Detect which cell encompasses the target text, then output its (X, Y) center coordinate. 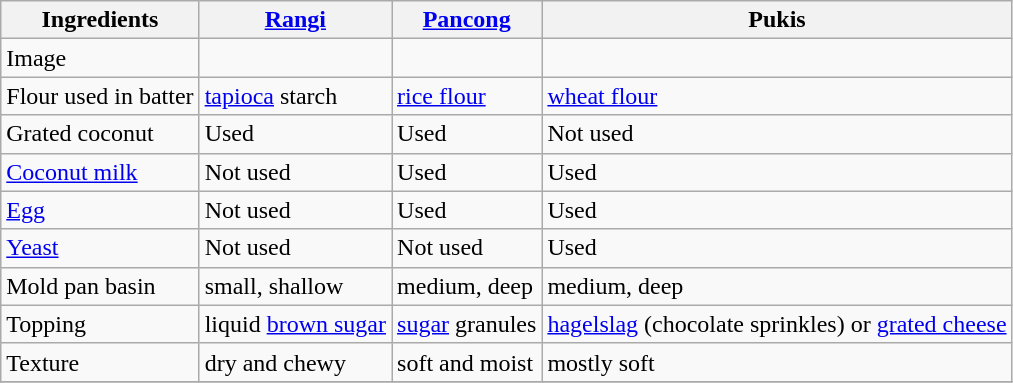
Image (100, 58)
dry and chewy (295, 362)
Texture (100, 362)
soft and moist (467, 362)
Pancong (467, 20)
small, shallow (295, 286)
Pukis (777, 20)
Yeast (100, 248)
sugar granules (467, 324)
liquid brown sugar (295, 324)
Grated coconut (100, 134)
Topping (100, 324)
Egg (100, 210)
Coconut milk (100, 172)
tapioca starch (295, 96)
Rangi (295, 20)
mostly soft (777, 362)
hagelslag (chocolate sprinkles) or grated cheese (777, 324)
Ingredients (100, 20)
rice flour (467, 96)
Mold pan basin (100, 286)
wheat flour (777, 96)
Flour used in batter (100, 96)
